Search for the cell housing the specified text and yield its (x, y) center coordinate. 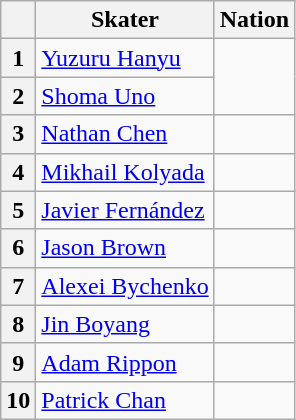
Yuzuru Hanyu (125, 58)
Shoma Uno (125, 96)
Mikhail Kolyada (125, 172)
Jin Boyang (125, 324)
10 (18, 400)
6 (18, 248)
3 (18, 134)
1 (18, 58)
4 (18, 172)
Adam Rippon (125, 362)
Patrick Chan (125, 400)
Skater (125, 20)
7 (18, 286)
8 (18, 324)
Nation (254, 20)
5 (18, 210)
Alexei Bychenko (125, 286)
2 (18, 96)
Javier Fernández (125, 210)
Nathan Chen (125, 134)
Jason Brown (125, 248)
9 (18, 362)
